Pinpoint the cell where the given text exists, returning its (x, y) midpoint coordinate. 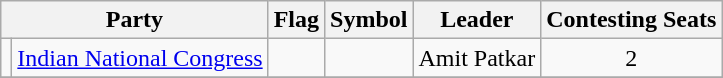
Amit Patkar (477, 58)
2 (632, 58)
Symbol (369, 20)
Leader (477, 20)
Indian National Congress (140, 58)
Contesting Seats (632, 20)
Party (134, 20)
Flag (296, 20)
